Return [x, y] of the center of cell containing provided text 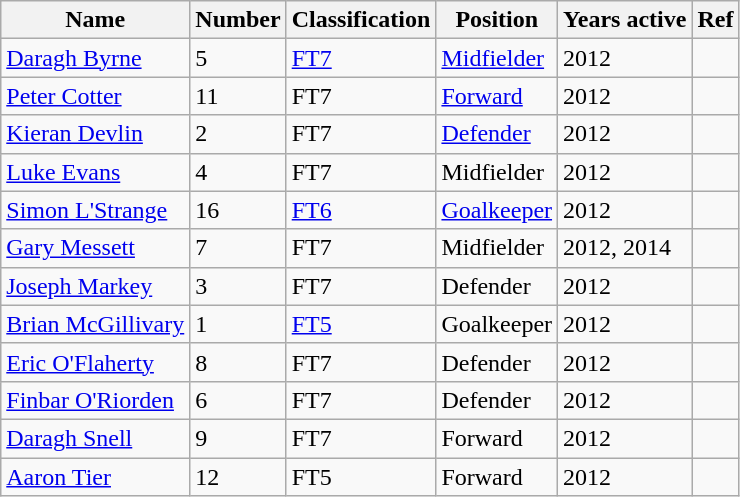
2012, 2014 [625, 248]
11 [238, 96]
Eric O'Flaherty [96, 362]
3 [238, 286]
8 [238, 362]
Number [238, 20]
Ref [716, 20]
Finbar O'Riorden [96, 400]
Luke Evans [96, 172]
Joseph Markey [96, 286]
7 [238, 248]
Brian McGillivary [96, 324]
Years active [625, 20]
4 [238, 172]
Position [497, 20]
Name [96, 20]
Aaron Tier [96, 477]
5 [238, 58]
6 [238, 400]
2 [238, 134]
1 [238, 324]
12 [238, 477]
FT6 [361, 210]
16 [238, 210]
Peter Cotter [96, 96]
Daragh Snell [96, 438]
Simon L'Strange [96, 210]
Classification [361, 20]
9 [238, 438]
Kieran Devlin [96, 134]
Gary Messett [96, 248]
Daragh Byrne [96, 58]
